Scan for the cell matching the given text and deliver its (x, y) coordinate at center. 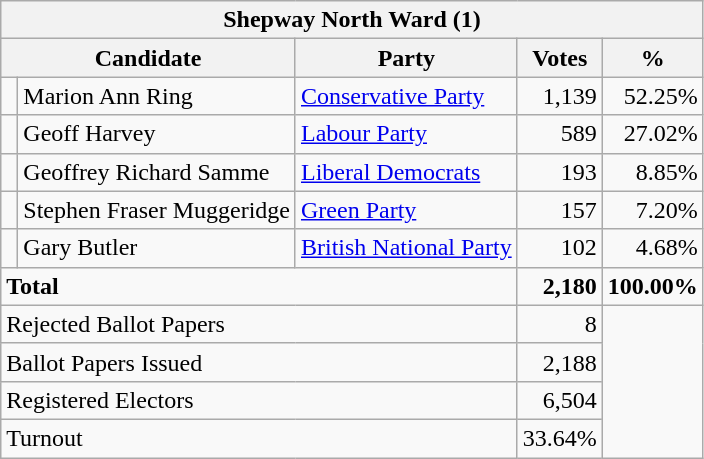
8 (560, 324)
Shepway North Ward (1) (352, 20)
102 (560, 248)
Stephen Fraser Muggeridge (157, 210)
Rejected Ballot Papers (259, 324)
8.85% (652, 172)
100.00% (652, 286)
7.20% (652, 210)
52.25% (652, 96)
Party (406, 58)
6,504 (560, 400)
1,139 (560, 96)
Labour Party (406, 134)
Green Party (406, 210)
Turnout (259, 438)
Geoff Harvey (157, 134)
33.64% (560, 438)
4.68% (652, 248)
Geoffrey Richard Samme (157, 172)
Candidate (148, 58)
Marion Ann Ring (157, 96)
Ballot Papers Issued (259, 362)
Total (259, 286)
Liberal Democrats (406, 172)
British National Party (406, 248)
Registered Electors (259, 400)
2,180 (560, 286)
157 (560, 210)
Gary Butler (157, 248)
27.02% (652, 134)
Votes (560, 58)
193 (560, 172)
Conservative Party (406, 96)
% (652, 58)
2,188 (560, 362)
589 (560, 134)
